Locate the cell with the specified text and output its (x, y) center coordinate. 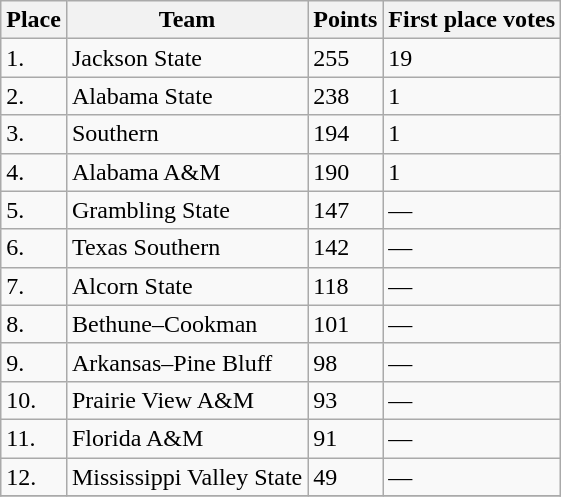
Texas Southern (186, 248)
255 (346, 58)
101 (346, 324)
238 (346, 96)
8. (34, 324)
194 (346, 134)
93 (346, 400)
Prairie View A&M (186, 400)
10. (34, 400)
11. (34, 438)
19 (472, 58)
147 (346, 210)
3. (34, 134)
First place votes (472, 20)
5. (34, 210)
Jackson State (186, 58)
49 (346, 477)
91 (346, 438)
Alabama State (186, 96)
142 (346, 248)
— (472, 210)
9. (34, 362)
6. (34, 248)
Place (34, 20)
Alabama A&M (186, 172)
1. (34, 58)
Arkansas–Pine Bluff (186, 362)
118 (346, 286)
Grambling State (186, 210)
Bethune–Cookman (186, 324)
4. (34, 172)
Alcorn State (186, 286)
Mississippi Valley State (186, 477)
190 (346, 172)
Team (186, 20)
12. (34, 477)
Southern (186, 134)
7. (34, 286)
98 (346, 362)
Florida A&M (186, 438)
Points (346, 20)
2. (34, 96)
